Scan for the cell matching the given text and deliver its (x, y) coordinate at center. 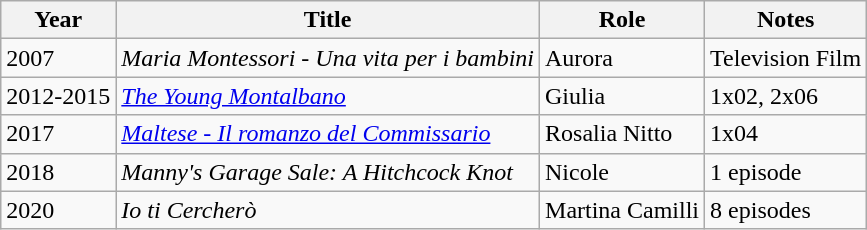
Giulia (622, 96)
The Young Montalbano (328, 96)
1 episode (786, 172)
Maria Montessori - Una vita per i bambini (328, 58)
2007 (58, 58)
Nicole (622, 172)
Maltese - Il romanzo del Commissario (328, 134)
Television Film (786, 58)
Notes (786, 20)
Aurora (622, 58)
Manny's Garage Sale: A Hitchcock Knot (328, 172)
Role (622, 20)
2020 (58, 210)
Io ti Cercherò (328, 210)
Martina Camilli (622, 210)
Title (328, 20)
8 episodes (786, 210)
2018 (58, 172)
1x02, 2x06 (786, 96)
Year (58, 20)
Rosalia Nitto (622, 134)
1x04 (786, 134)
2017 (58, 134)
2012-2015 (58, 96)
